Search for the cell housing the specified text and yield its (x, y) center coordinate. 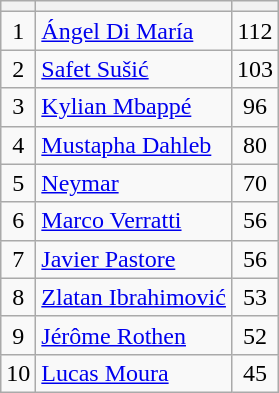
1 (18, 31)
5 (18, 183)
Javier Pastore (134, 259)
53 (254, 297)
4 (18, 145)
103 (254, 69)
Kylian Mbappé (134, 107)
Mustapha Dahleb (134, 145)
Neymar (134, 183)
112 (254, 31)
Jérôme Rothen (134, 335)
96 (254, 107)
80 (254, 145)
45 (254, 373)
Safet Sušić (134, 69)
Marco Verratti (134, 221)
8 (18, 297)
52 (254, 335)
70 (254, 183)
6 (18, 221)
2 (18, 69)
Lucas Moura (134, 373)
Ángel Di María (134, 31)
3 (18, 107)
Zlatan Ibrahimović (134, 297)
7 (18, 259)
9 (18, 335)
10 (18, 373)
